Output the [X, Y] coordinate of the center of the cell containing the given text.  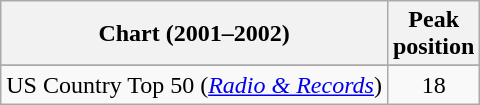
Chart (2001–2002) [194, 34]
US Country Top 50 (Radio & Records) [194, 85]
18 [433, 85]
Peakposition [433, 34]
